Identify which cell holds the provided text, then report its [x, y] central coordinate. 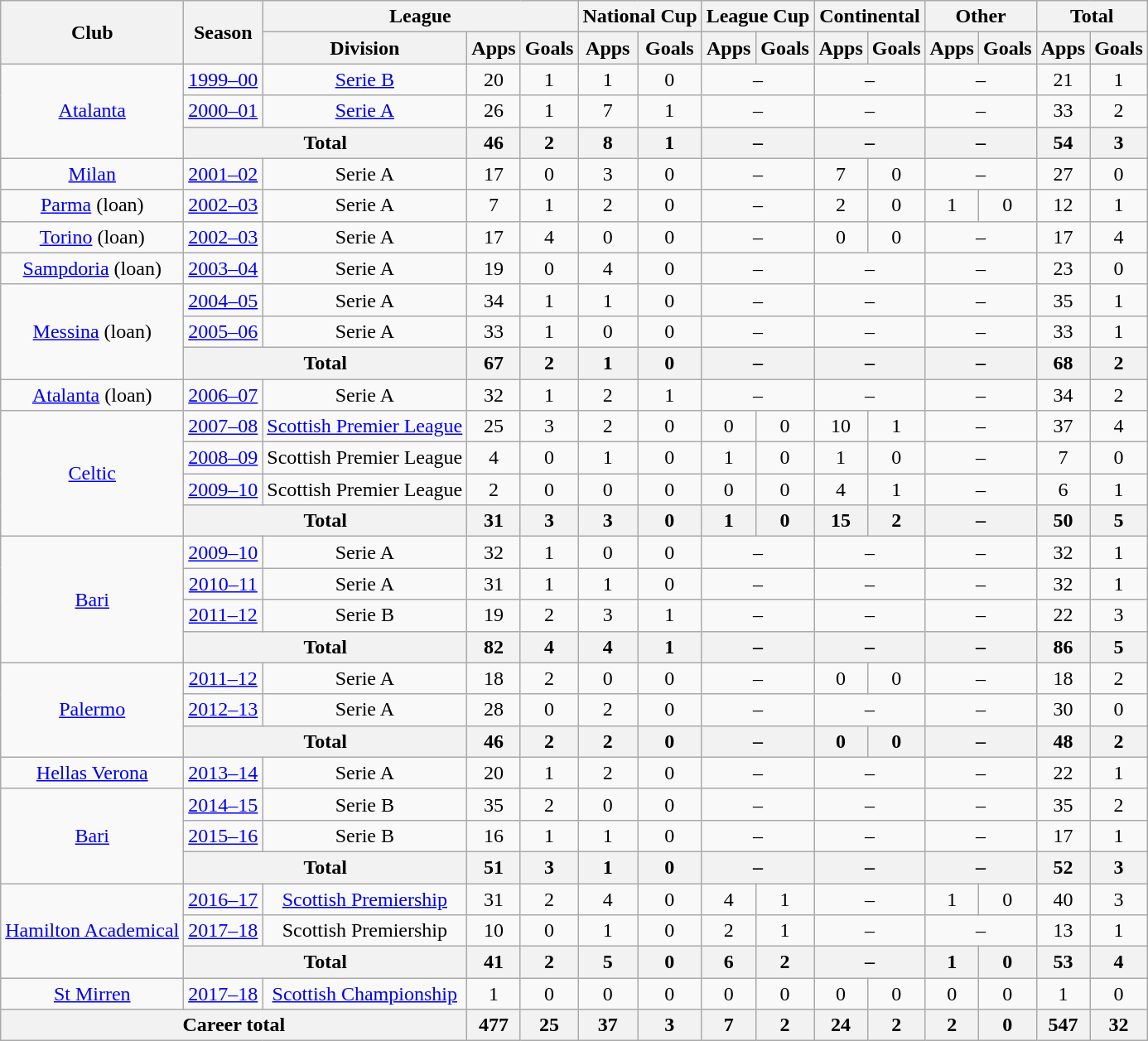
53 [1063, 962]
48 [1063, 741]
Celtic [93, 474]
2013–14 [224, 773]
Season [224, 32]
Continental [870, 17]
Messina (loan) [93, 331]
National Cup [639, 17]
2016–17 [224, 899]
547 [1063, 1025]
23 [1063, 268]
16 [494, 836]
15 [841, 521]
13 [1063, 931]
2000–01 [224, 111]
2012–13 [224, 710]
26 [494, 111]
8 [608, 142]
40 [1063, 899]
52 [1063, 867]
Atalanta [93, 111]
St Mirren [93, 994]
Sampdoria (loan) [93, 268]
Other [981, 17]
2008–09 [224, 458]
41 [494, 962]
68 [1063, 363]
82 [494, 647]
Division [364, 48]
28 [494, 710]
2007–08 [224, 427]
Parma (loan) [93, 205]
Scottish Championship [364, 994]
67 [494, 363]
2014–15 [224, 804]
51 [494, 867]
League [421, 17]
2010–11 [224, 584]
Torino (loan) [93, 237]
2004–05 [224, 300]
2006–07 [224, 395]
2015–16 [224, 836]
2003–04 [224, 268]
2001–02 [224, 174]
Hamilton Academical [93, 930]
21 [1063, 80]
Atalanta (loan) [93, 395]
54 [1063, 142]
1999–00 [224, 80]
League Cup [758, 17]
Hellas Verona [93, 773]
Milan [93, 174]
24 [841, 1025]
Career total [234, 1025]
Palermo [93, 710]
30 [1063, 710]
477 [494, 1025]
12 [1063, 205]
Club [93, 32]
2005–06 [224, 331]
27 [1063, 174]
86 [1063, 647]
50 [1063, 521]
